Provide the (X, Y) coordinate of the cell's center where the given text is located.  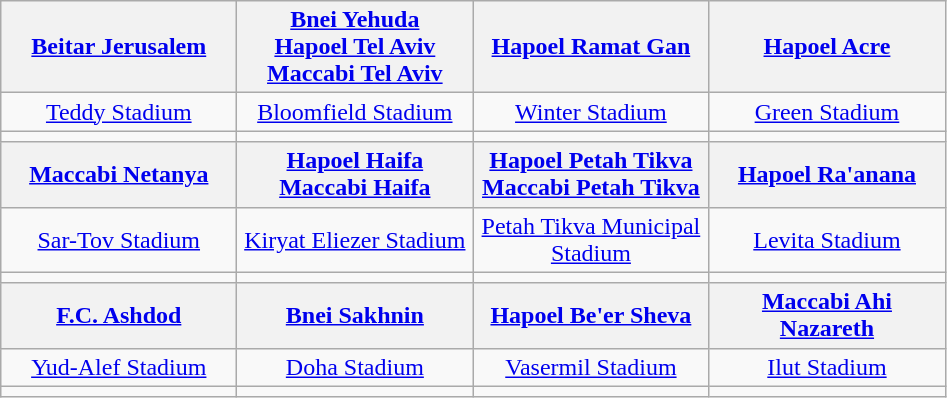
Winter Stadium (591, 112)
Kiryat Eliezer Stadium (355, 240)
Hapoel Be'er Sheva (591, 316)
Hapoel Petah Tikva Maccabi Petah Tikva (591, 174)
Beitar Jerusalem (119, 47)
Maccabi Netanya (119, 174)
Green Stadium (827, 112)
Petah Tikva Municipal Stadium (591, 240)
Sar-Tov Stadium (119, 240)
Hapoel Haifa Maccabi Haifa (355, 174)
Levita Stadium (827, 240)
Yud-Alef Stadium (119, 367)
F.C. Ashdod (119, 316)
Bnei Sakhnin (355, 316)
Ilut Stadium (827, 367)
Bloomfield Stadium (355, 112)
Vasermil Stadium (591, 367)
Teddy Stadium (119, 112)
Hapoel Ra'anana (827, 174)
Bnei Yehuda Hapoel Tel Aviv Maccabi Tel Aviv (355, 47)
Hapoel Ramat Gan (591, 47)
Hapoel Acre (827, 47)
Maccabi Ahi Nazareth (827, 316)
Doha Stadium (355, 367)
